Identify which cell holds the provided text, then report its [x, y] central coordinate. 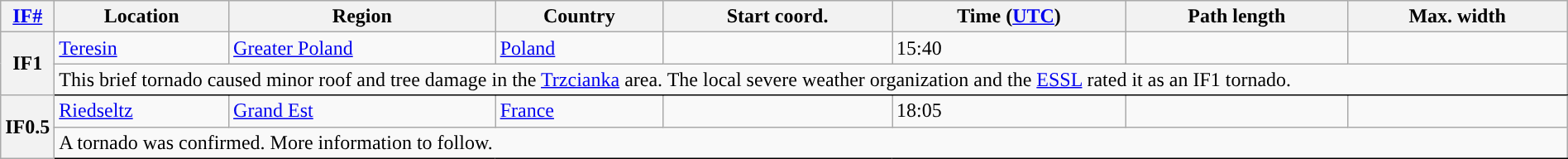
Poland [579, 48]
France [579, 111]
Region [362, 17]
Country [579, 17]
Path length [1237, 17]
Greater Poland [362, 48]
Start coord. [777, 17]
Time (UTC) [1009, 17]
A tornado was confirmed. More information to follow. [810, 142]
IF1 [28, 64]
Grand Est [362, 111]
15:40 [1009, 48]
18:05 [1009, 111]
IF0.5 [28, 127]
Riedseltz [142, 111]
Location [142, 17]
Teresin [142, 48]
IF# [28, 17]
Max. width [1457, 17]
